From the cell containing the given text, extract its center point as [X, Y] coordinate. 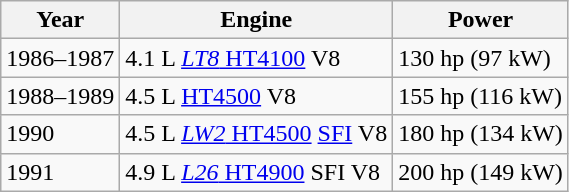
4.5 L LW2 HT4500 SFI V8 [256, 134]
155 hp (116 kW) [481, 96]
4.1 L LT8 HT4100 V8 [256, 58]
180 hp (134 kW) [481, 134]
Power [481, 20]
4.9 L L26 HT4900 SFI V8 [256, 172]
1988–1989 [60, 96]
200 hp (149 kW) [481, 172]
Year [60, 20]
Engine [256, 20]
1986–1987 [60, 58]
1990 [60, 134]
130 hp (97 kW) [481, 58]
4.5 L HT4500 V8 [256, 96]
1991 [60, 172]
